Find where the given text appears and provide that cell's center as [x, y] coordinate. 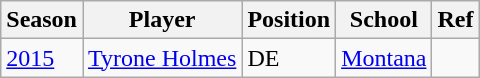
Player [162, 20]
Season [42, 20]
DE [289, 58]
Ref [456, 20]
2015 [42, 58]
School [384, 20]
Tyrone Holmes [162, 58]
Montana [384, 58]
Position [289, 20]
